Extract the [x, y] coordinate from the center of the cell holding the provided text.  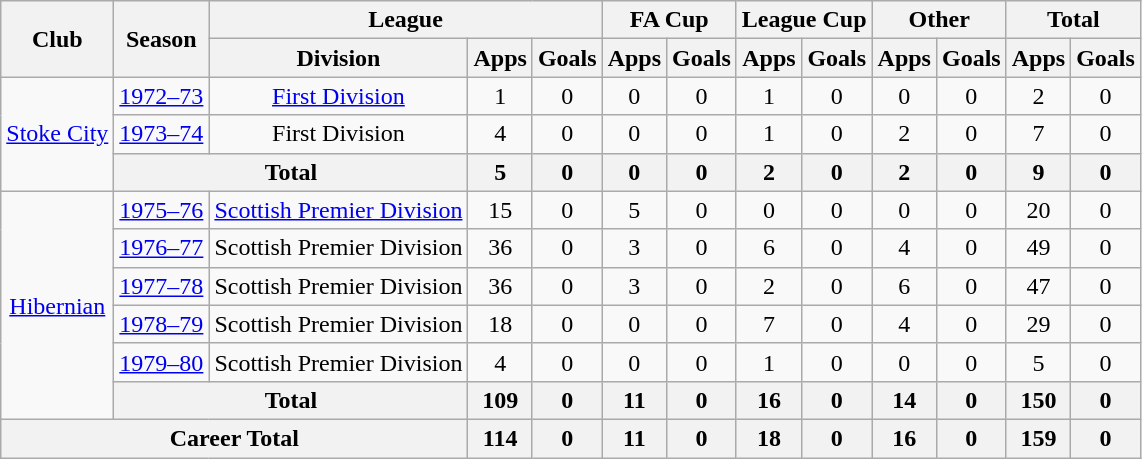
20 [1038, 210]
29 [1038, 324]
League Cup [804, 20]
1979–80 [162, 362]
Stoke City [58, 134]
1973–74 [162, 134]
Club [58, 39]
1975–76 [162, 210]
Season [162, 39]
109 [500, 400]
1972–73 [162, 96]
159 [1038, 438]
150 [1038, 400]
47 [1038, 286]
Division [338, 58]
FA Cup [669, 20]
49 [1038, 248]
1976–77 [162, 248]
9 [1038, 172]
Other [939, 20]
1977–78 [162, 286]
Career Total [234, 438]
15 [500, 210]
Hibernian [58, 305]
14 [904, 400]
114 [500, 438]
1978–79 [162, 324]
League [406, 20]
